Locate the cell with the specified text and output its (x, y) center coordinate. 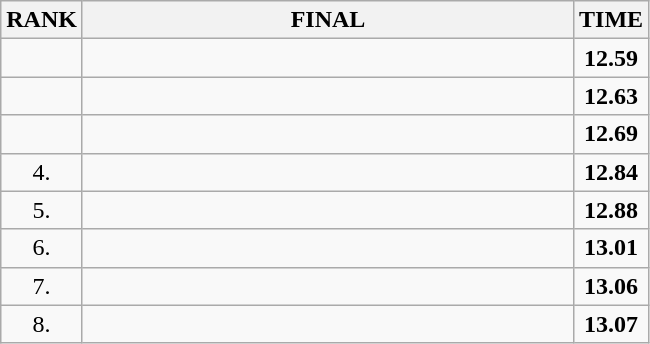
12.84 (612, 172)
12.69 (612, 134)
13.06 (612, 286)
6. (42, 248)
TIME (612, 20)
12.59 (612, 58)
7. (42, 286)
5. (42, 210)
8. (42, 324)
4. (42, 172)
12.63 (612, 96)
13.01 (612, 248)
FINAL (328, 20)
13.07 (612, 324)
12.88 (612, 210)
RANK (42, 20)
